Extract the (x, y) coordinate from the center of the cell holding the provided text.  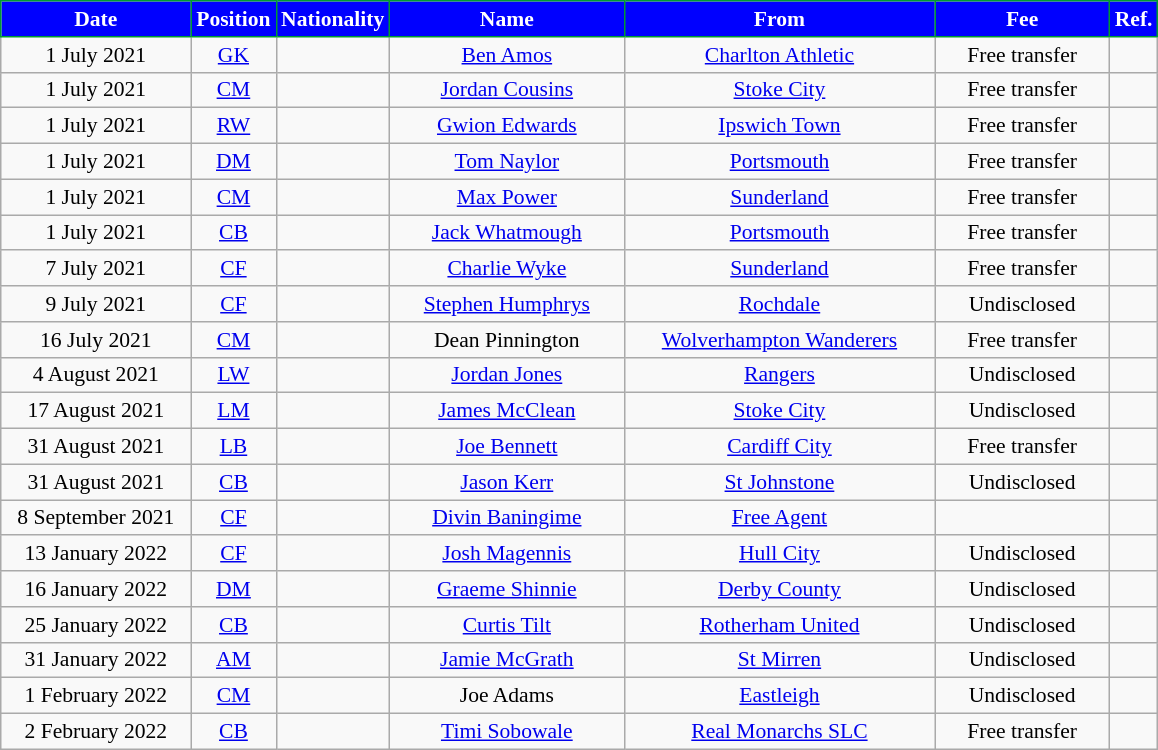
Ref. (1134, 19)
From (779, 19)
Joe Adams (506, 696)
Rotherham United (779, 625)
Charlie Wyke (506, 269)
Date (96, 19)
Eastleigh (779, 696)
8 September 2021 (96, 518)
Divin Baningime (506, 518)
Rochdale (779, 304)
31 January 2022 (96, 660)
Ben Amos (506, 55)
Jamie McGrath (506, 660)
2 February 2022 (96, 732)
Charlton Athletic (779, 55)
AM (234, 660)
Gwion Edwards (506, 126)
Hull City (779, 554)
Jordan Cousins (506, 90)
Jason Kerr (506, 482)
17 August 2021 (96, 411)
16 January 2022 (96, 589)
Timi Sobowale (506, 732)
LB (234, 447)
Rangers (779, 375)
Curtis Tilt (506, 625)
Max Power (506, 197)
Nationality (332, 19)
25 January 2022 (96, 625)
Josh Magennis (506, 554)
Free Agent (779, 518)
GK (234, 55)
Ipswich Town (779, 126)
Fee (1022, 19)
St Mirren (779, 660)
Dean Pinnington (506, 340)
James McClean (506, 411)
Jordan Jones (506, 375)
St Johnstone (779, 482)
RW (234, 126)
LW (234, 375)
Cardiff City (779, 447)
13 January 2022 (96, 554)
Real Monarchs SLC (779, 732)
4 August 2021 (96, 375)
Wolverhampton Wanderers (779, 340)
Graeme Shinnie (506, 589)
7 July 2021 (96, 269)
16 July 2021 (96, 340)
Name (506, 19)
Stephen Humphrys (506, 304)
9 July 2021 (96, 304)
Derby County (779, 589)
Tom Naylor (506, 162)
1 February 2022 (96, 696)
LM (234, 411)
Position (234, 19)
Joe Bennett (506, 447)
Jack Whatmough (506, 233)
